Scan for the cell matching the given text and deliver its (x, y) coordinate at center. 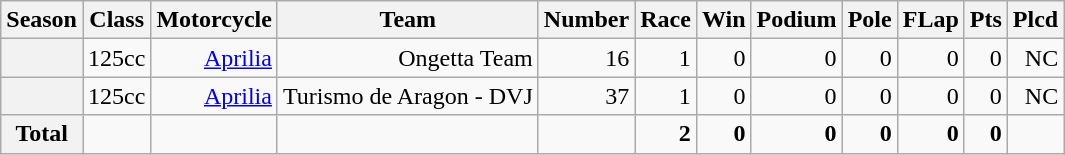
Season (42, 20)
FLap (930, 20)
Team (408, 20)
Win (724, 20)
Podium (796, 20)
37 (586, 96)
Turismo de Aragon - DVJ (408, 96)
Pts (986, 20)
Ongetta Team (408, 58)
Plcd (1035, 20)
Race (666, 20)
Number (586, 20)
Class (116, 20)
Motorcycle (214, 20)
Pole (870, 20)
16 (586, 58)
Total (42, 134)
2 (666, 134)
